Find where the given text appears and provide that cell's center as (X, Y) coordinate. 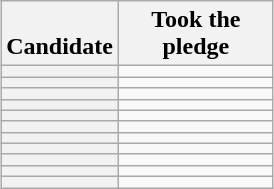
Took the pledge (196, 34)
Candidate (60, 34)
